Extract the [X, Y] coordinate from the center of the cell holding the provided text.  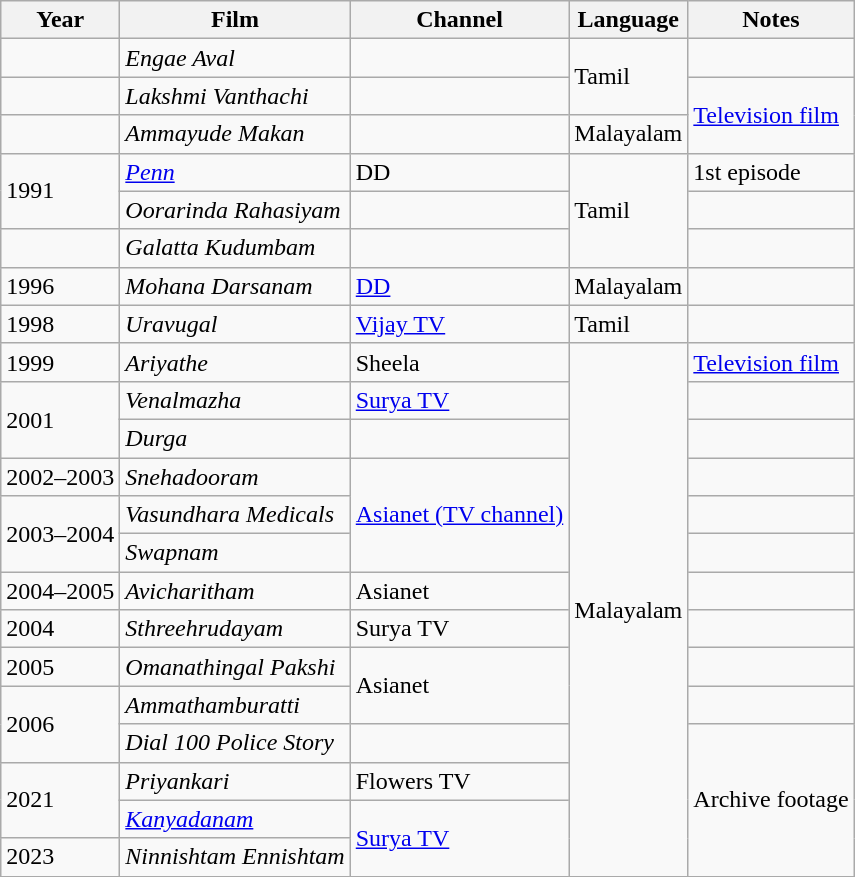
Dial 100 Police Story [235, 743]
2006 [60, 724]
1996 [60, 286]
Sthreehrudayam [235, 629]
Engae Aval [235, 58]
2021 [60, 800]
Flowers TV [460, 781]
Lakshmi Vanthachi [235, 96]
Language [628, 20]
Galatta Kudumbam [235, 248]
Ammathamburatti [235, 705]
Vasundhara Medicals [235, 515]
2001 [60, 419]
Ariyathe [235, 362]
Film [235, 20]
Ammayude Makan [235, 134]
1991 [60, 191]
Penn [235, 172]
Snehadooram [235, 477]
2004–2005 [60, 591]
1999 [60, 362]
Kanyadanam [235, 819]
Venalmazha [235, 400]
2004 [60, 629]
2003–2004 [60, 534]
Vijay TV [460, 324]
Channel [460, 20]
Swapnam [235, 553]
Ninnishtam Ennishtam [235, 857]
Durga [235, 438]
Priyankari [235, 781]
2002–2003 [60, 477]
2005 [60, 667]
2023 [60, 857]
Notes [771, 20]
Archive footage [771, 800]
Omanathingal Pakshi [235, 667]
Asianet (TV channel) [460, 515]
Uravugal [235, 324]
Sheela [460, 362]
Avicharitham [235, 591]
1st episode [771, 172]
Oorarinda Rahasiyam [235, 210]
Year [60, 20]
Mohana Darsanam [235, 286]
1998 [60, 324]
